Pinpoint the cell where the given text exists, returning its [X, Y] midpoint coordinate. 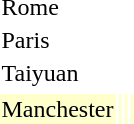
Manchester [58, 109]
Paris [58, 40]
Taiyuan [58, 73]
